Scan for the cell matching the given text and deliver its (X, Y) coordinate at center. 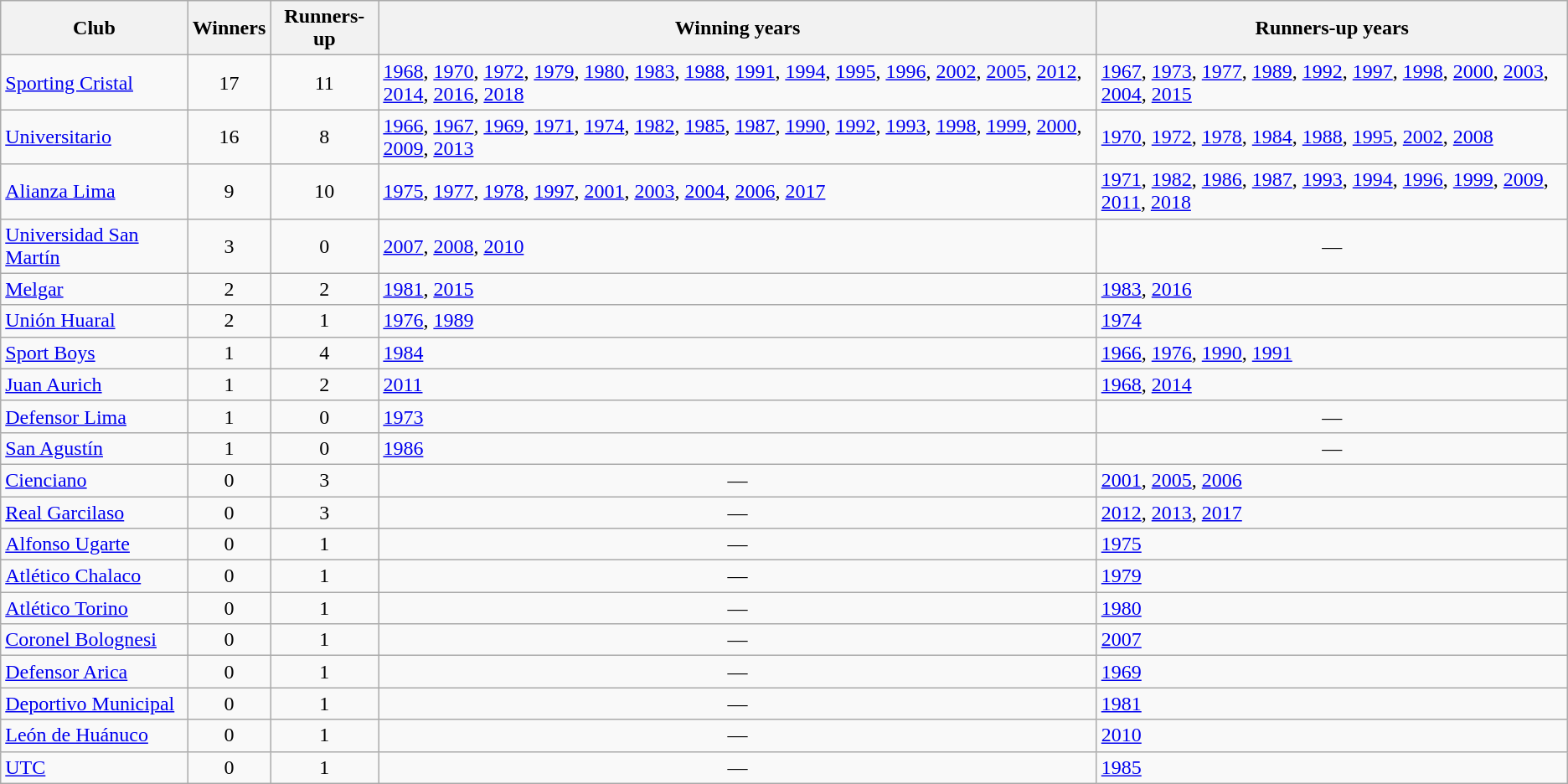
Runners-up years (1332, 28)
8 (325, 137)
1983, 2016 (1332, 289)
2010 (1332, 735)
Unión Huaral (94, 321)
Sport Boys (94, 353)
1966, 1967, 1969, 1971, 1974, 1982, 1985, 1987, 1990, 1992, 1993, 1998, 1999, 2000, 2009, 2013 (737, 137)
1980 (1332, 608)
2001, 2005, 2006 (1332, 480)
1969 (1332, 672)
10 (325, 191)
Winning years (737, 28)
1968, 1970, 1972, 1979, 1980, 1983, 1988, 1991, 1994, 1995, 1996, 2002, 2005, 2012, 2014, 2016, 2018 (737, 82)
Universidad San Martín (94, 246)
UTC (94, 767)
1973 (737, 416)
Defensor Arica (94, 672)
1967, 1973, 1977, 1989, 1992, 1997, 1998, 2000, 2003, 2004, 2015 (1332, 82)
1970, 1972, 1978, 1984, 1988, 1995, 2002, 2008 (1332, 137)
León de Huánuco (94, 735)
2007 (1332, 640)
16 (230, 137)
Alianza Lima (94, 191)
2007, 2008, 2010 (737, 246)
Coronel Bolognesi (94, 640)
Juan Aurich (94, 384)
Melgar (94, 289)
Winners (230, 28)
Sporting Cristal (94, 82)
Atlético Torino (94, 608)
1974 (1332, 321)
11 (325, 82)
Deportivo Municipal (94, 704)
2012, 2013, 2017 (1332, 512)
1968, 2014 (1332, 384)
Atlético Chalaco (94, 576)
Universitario (94, 137)
Real Garcilaso (94, 512)
1971, 1982, 1986, 1987, 1993, 1994, 1996, 1999, 2009, 2011, 2018 (1332, 191)
San Agustín (94, 448)
Runners-up (325, 28)
2011 (737, 384)
1986 (737, 448)
Defensor Lima (94, 416)
9 (230, 191)
1979 (1332, 576)
17 (230, 82)
Alfonso Ugarte (94, 544)
Club (94, 28)
1975 (1332, 544)
1981, 2015 (737, 289)
Cienciano (94, 480)
1981 (1332, 704)
1984 (737, 353)
1975, 1977, 1978, 1997, 2001, 2003, 2004, 2006, 2017 (737, 191)
1976, 1989 (737, 321)
1985 (1332, 767)
4 (325, 353)
1966, 1976, 1990, 1991 (1332, 353)
